Output the [x, y] coordinate of the center of the cell containing the given text.  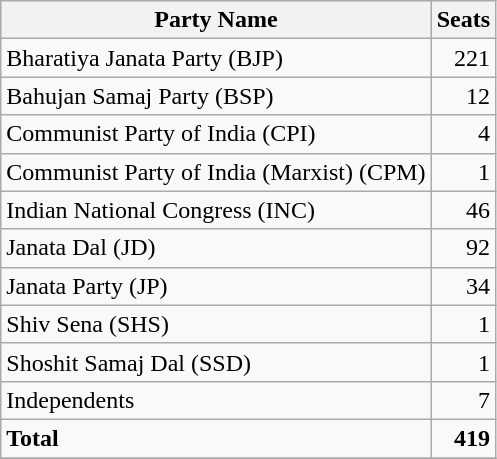
Bahujan Samaj Party (BSP) [216, 96]
12 [463, 96]
Total [216, 438]
Independents [216, 400]
46 [463, 210]
Shiv Sena (SHS) [216, 324]
221 [463, 58]
92 [463, 248]
Janata Dal (JD) [216, 248]
Shoshit Samaj Dal (SSD) [216, 362]
Indian National Congress (INC) [216, 210]
Seats [463, 20]
4 [463, 134]
Communist Party of India (Marxist) (CPM) [216, 172]
34 [463, 286]
Party Name [216, 20]
Janata Party (JP) [216, 286]
Communist Party of India (CPI) [216, 134]
Bharatiya Janata Party (BJP) [216, 58]
7 [463, 400]
419 [463, 438]
